Extract the (x, y) coordinate from the center of the cell holding the provided text.  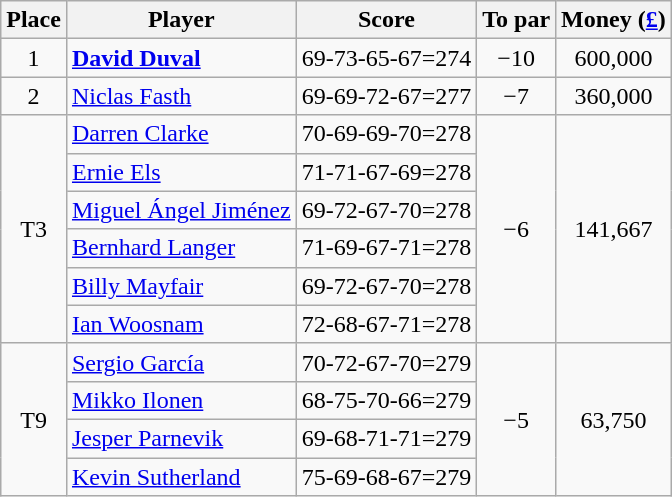
Miguel Ángel Jiménez (181, 210)
−5 (516, 419)
75-69-68-67=279 (386, 477)
Niclas Fasth (181, 96)
1 (34, 58)
71-71-67-69=278 (386, 172)
Billy Mayfair (181, 286)
69-68-71-71=279 (386, 438)
Mikko Ilonen (181, 400)
69-69-72-67=277 (386, 96)
70-69-69-70=278 (386, 134)
David Duval (181, 58)
2 (34, 96)
−7 (516, 96)
Darren Clarke (181, 134)
To par (516, 20)
68-75-70-66=279 (386, 400)
71-69-67-71=278 (386, 248)
360,000 (614, 96)
Place (34, 20)
−10 (516, 58)
Kevin Sutherland (181, 477)
Ernie Els (181, 172)
−6 (516, 229)
72-68-67-71=278 (386, 324)
600,000 (614, 58)
T3 (34, 229)
Jesper Parnevik (181, 438)
Sergio García (181, 362)
70-72-67-70=279 (386, 362)
Bernhard Langer (181, 248)
141,667 (614, 229)
69-73-65-67=274 (386, 58)
63,750 (614, 419)
Ian Woosnam (181, 324)
T9 (34, 419)
Score (386, 20)
Player (181, 20)
Money (£) (614, 20)
